Provide the [X, Y] coordinate of the cell's center where the given text is located.  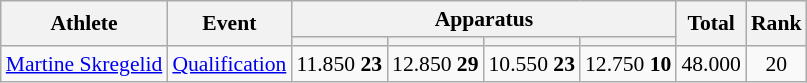
20 [776, 64]
10.550 23 [532, 64]
Event [229, 24]
48.000 [710, 64]
Qualification [229, 64]
12.750 10 [628, 64]
Athlete [84, 24]
Rank [776, 24]
11.850 23 [339, 64]
Martine Skregelid [84, 64]
Apparatus [484, 19]
12.850 29 [435, 64]
Total [710, 24]
